Output the [x, y] coordinate of the center of the cell containing the given text.  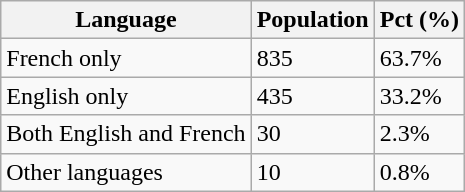
835 [312, 58]
2.3% [419, 134]
Population [312, 20]
30 [312, 134]
435 [312, 96]
Both English and French [126, 134]
French only [126, 58]
10 [312, 172]
Pct (%) [419, 20]
Other languages [126, 172]
English only [126, 96]
63.7% [419, 58]
Language [126, 20]
0.8% [419, 172]
33.2% [419, 96]
